Scan for the cell matching the given text and deliver its (x, y) coordinate at center. 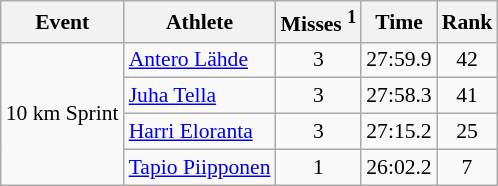
Event (62, 22)
25 (468, 132)
Time (398, 22)
41 (468, 96)
27:58.3 (398, 96)
26:02.2 (398, 167)
10 km Sprint (62, 113)
42 (468, 60)
Tapio Piipponen (200, 167)
Juha Tella (200, 96)
Harri Eloranta (200, 132)
27:59.9 (398, 60)
Rank (468, 22)
7 (468, 167)
Antero Lähde (200, 60)
1 (319, 167)
Misses 1 (319, 22)
27:15.2 (398, 132)
Athlete (200, 22)
